Output the [X, Y] coordinate of the center of the cell containing the given text.  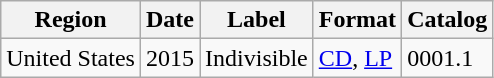
0001.1 [448, 58]
Format [357, 20]
Date [170, 20]
2015 [170, 58]
CD, LP [357, 58]
United States [71, 58]
Catalog [448, 20]
Label [257, 20]
Region [71, 20]
Indivisible [257, 58]
